Return (x, y) of the center of cell containing provided text 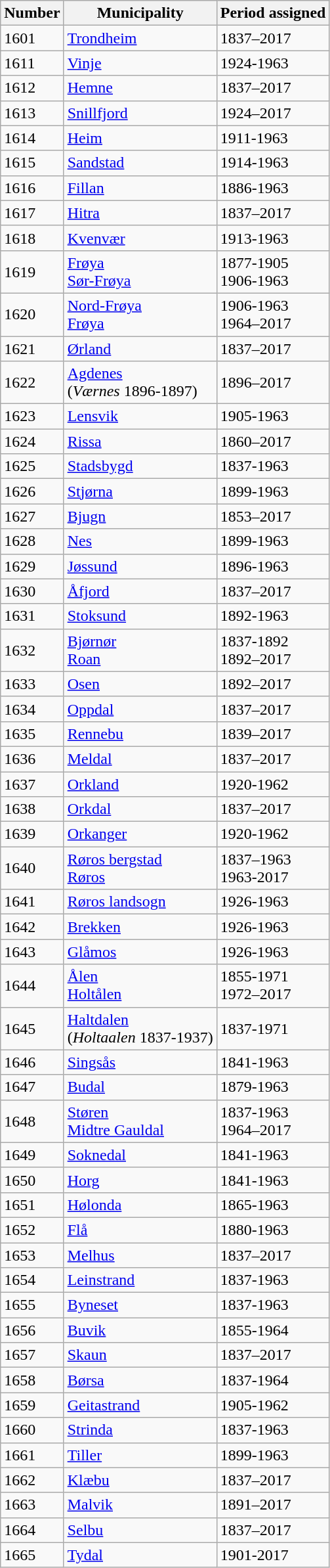
Byneset (140, 1305)
Heim (140, 138)
1661 (32, 1455)
1913-1963 (273, 238)
Hemne (140, 88)
1622 (32, 382)
Melhus (140, 1255)
1924-1963 (273, 63)
1633 (32, 684)
1624 (32, 441)
1631 (32, 616)
Geitastrand (140, 1405)
Trondheim (140, 38)
1612 (32, 88)
Tiller (140, 1455)
Rennebu (140, 734)
Jøssund (140, 566)
1641 (32, 902)
Hølonda (140, 1205)
1865-1963 (273, 1205)
1880-1963 (273, 1230)
1646 (32, 1062)
1914-1963 (273, 163)
1837-19631964–2017 (273, 1121)
1906-19631964–2017 (273, 314)
Selbu (140, 1530)
Ørland (140, 349)
1659 (32, 1405)
Period assigned (273, 13)
Singsås (140, 1062)
1640 (32, 868)
Buvik (140, 1330)
1618 (32, 238)
1853–2017 (273, 516)
1645 (32, 1029)
1855-1964 (273, 1330)
Nes (140, 541)
Fillan (140, 188)
1636 (32, 759)
1896–2017 (273, 382)
1619 (32, 272)
Orkdal (140, 809)
1656 (32, 1330)
1652 (32, 1230)
1891–2017 (273, 1505)
Strinda (140, 1430)
1905-1963 (273, 416)
Oppdal (140, 709)
1642 (32, 927)
1664 (32, 1530)
Leinstrand (140, 1280)
Rissa (140, 441)
Røros landsogn (140, 902)
Meldal (140, 759)
1837-1971 (273, 1029)
1626 (32, 491)
1665 (32, 1555)
1837-1964 (273, 1380)
1860–2017 (273, 441)
1601 (32, 38)
Bjugn (140, 516)
Flå (140, 1230)
Stoksund (140, 616)
1623 (32, 416)
1905-1962 (273, 1405)
1632 (32, 650)
1621 (32, 349)
Soknedal (140, 1155)
1855-19711972–2017 (273, 985)
Haltdalen(Holtaalen 1837-1937) (140, 1029)
Hitra (140, 213)
Orkanger (140, 834)
1615 (32, 163)
Skaun (140, 1355)
1613 (32, 113)
Sandstad (140, 163)
Lensvik (140, 416)
1901-2017 (273, 1555)
1892-1963 (273, 616)
1663 (32, 1505)
1639 (32, 834)
1620 (32, 314)
1839–2017 (273, 734)
Glåmos (140, 952)
1658 (32, 1380)
1648 (32, 1121)
1654 (32, 1280)
1657 (32, 1355)
Klæbu (140, 1480)
BjørnørRoan (140, 650)
Osen (140, 684)
1649 (32, 1155)
1651 (32, 1205)
Malvik (140, 1505)
Kvenvær (140, 238)
ÅlenHoltålen (140, 985)
Nord-FrøyaFrøya (140, 314)
1644 (32, 985)
1877-19051906-1963 (273, 272)
1638 (32, 809)
1879-1963 (273, 1087)
1611 (32, 63)
Municipality (140, 13)
Åfjord (140, 591)
1630 (32, 591)
Snillfjord (140, 113)
1886-1963 (273, 188)
Tydal (140, 1555)
1653 (32, 1255)
1892–2017 (273, 684)
Børsa (140, 1380)
1911-1963 (273, 138)
Vinje (140, 63)
1647 (32, 1087)
1634 (32, 709)
1655 (32, 1305)
Orkland (140, 784)
1614 (32, 138)
Horg (140, 1180)
1628 (32, 541)
1924–2017 (273, 113)
StørenMidtre Gauldal (140, 1121)
1650 (32, 1180)
1662 (32, 1480)
1627 (32, 516)
1643 (32, 952)
1617 (32, 213)
Stadsbygd (140, 466)
1635 (32, 734)
1837-18921892–2017 (273, 650)
FrøyaSør-Frøya (140, 272)
Budal (140, 1087)
1629 (32, 566)
1616 (32, 188)
1625 (32, 466)
Røros bergstadRøros (140, 868)
1637 (32, 784)
Brekken (140, 927)
1896-1963 (273, 566)
Stjørna (140, 491)
Number (32, 13)
Agdenes(Værnes 1896-1897) (140, 382)
1660 (32, 1430)
1837–19631963-2017 (273, 868)
